Identify which cell holds the provided text, then report its [X, Y] central coordinate. 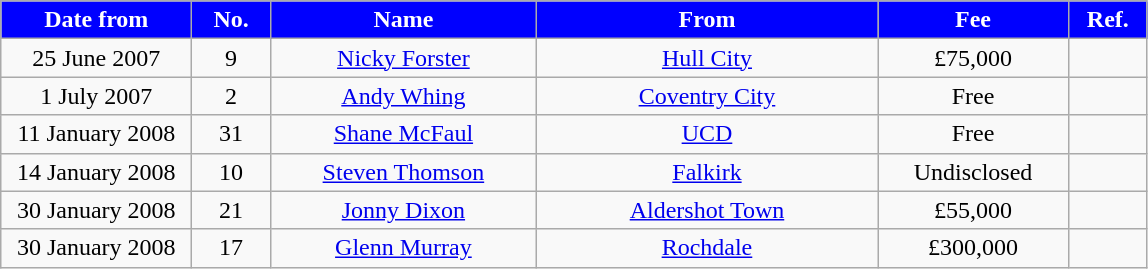
Jonny Dixon [403, 210]
1 July 2007 [96, 96]
Fee [974, 20]
14 January 2008 [96, 172]
£55,000 [974, 210]
Ref. [1108, 20]
Rochdale [706, 248]
From [706, 20]
9 [232, 58]
10 [232, 172]
UCD [706, 134]
Coventry City [706, 96]
Aldershot Town [706, 210]
£75,000 [974, 58]
2 [232, 96]
21 [232, 210]
25 June 2007 [96, 58]
Date from [96, 20]
Andy Whing [403, 96]
Name [403, 20]
Steven Thomson [403, 172]
Nicky Forster [403, 58]
No. [232, 20]
Hull City [706, 58]
Undisclosed [974, 172]
31 [232, 134]
Falkirk [706, 172]
Shane McFaul [403, 134]
11 January 2008 [96, 134]
17 [232, 248]
Glenn Murray [403, 248]
£300,000 [974, 248]
